Search for the cell housing the specified text and yield its (x, y) center coordinate. 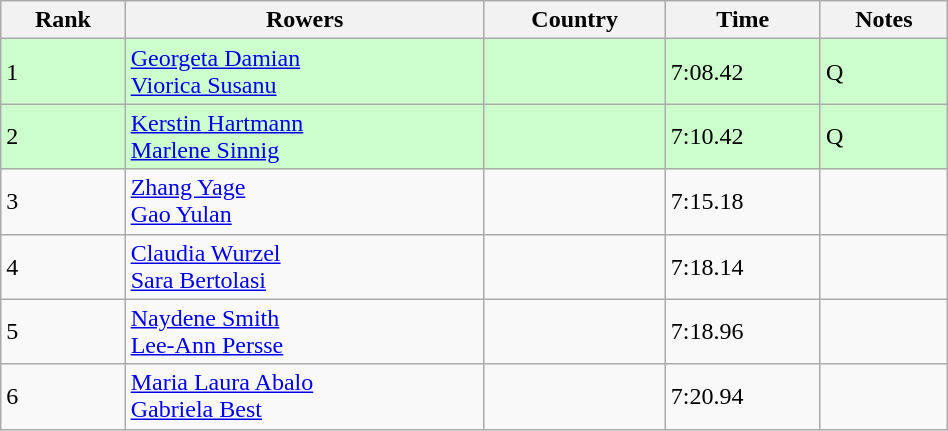
7:10.42 (742, 136)
Rank (63, 20)
Rowers (304, 20)
Naydene SmithLee-Ann Persse (304, 332)
7:15.18 (742, 202)
Kerstin HartmannMarlene Sinnig (304, 136)
1 (63, 72)
Notes (884, 20)
Maria Laura AbaloGabriela Best (304, 396)
Zhang YageGao Yulan (304, 202)
7:18.96 (742, 332)
7:20.94 (742, 396)
3 (63, 202)
2 (63, 136)
6 (63, 396)
Claudia WurzelSara Bertolasi (304, 266)
4 (63, 266)
7:08.42 (742, 72)
5 (63, 332)
7:18.14 (742, 266)
Time (742, 20)
Georgeta DamianViorica Susanu (304, 72)
Country (574, 20)
